Identify which cell holds the provided text, then report its [x, y] central coordinate. 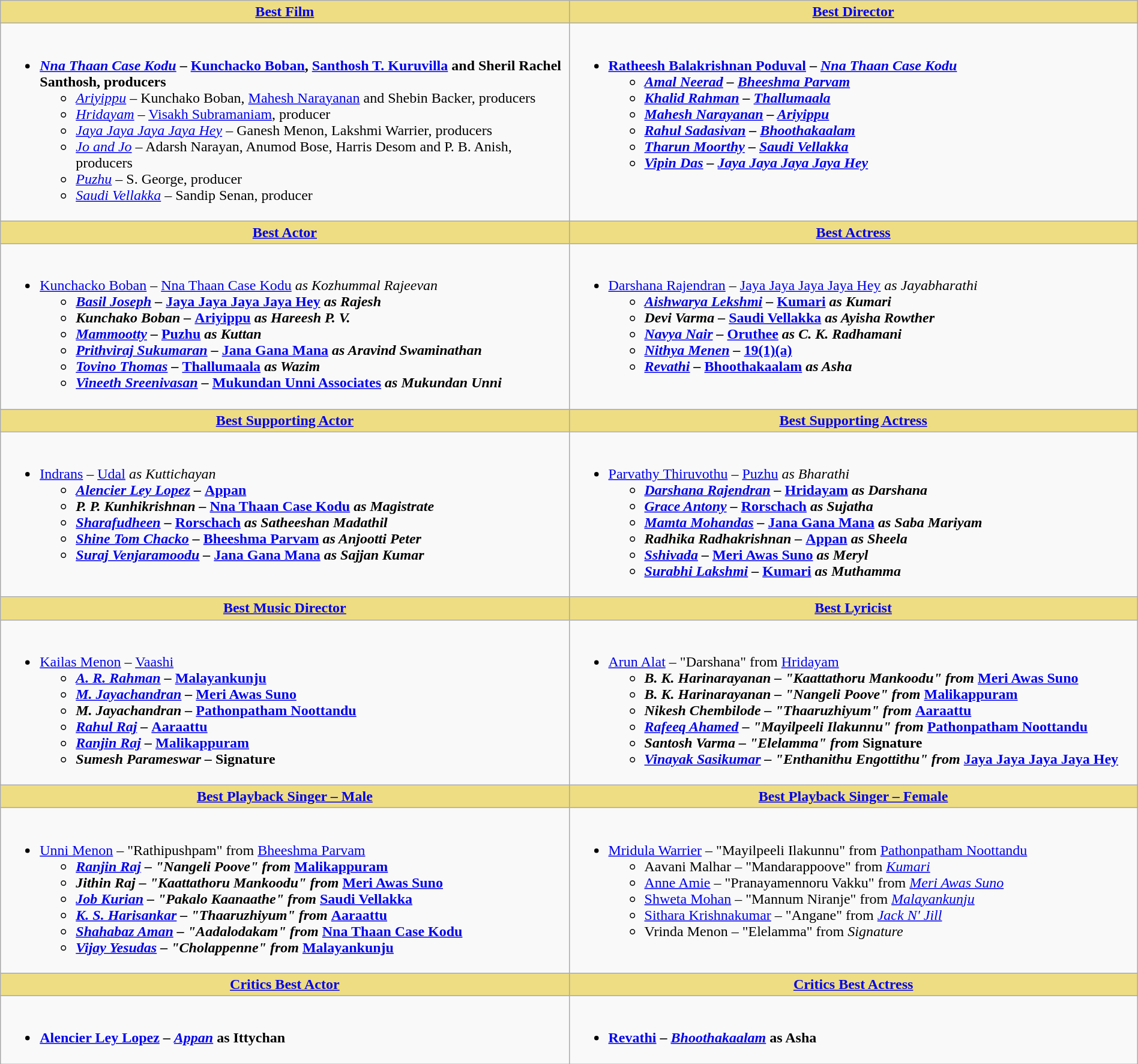
Best Playback Singer – Male [284, 796]
Critics Best Actor [284, 984]
Best Music Director [284, 608]
Best Lyricist [854, 608]
Best Director [854, 12]
Best Actor [284, 232]
Best Supporting Actress [854, 420]
Best Playback Singer – Female [854, 796]
Best Supporting Actor [284, 420]
Critics Best Actress [854, 984]
Alencier Ley Lopez – Appan as Ittychan [284, 1029]
Best Actress [854, 232]
Best Film [284, 12]
Revathi – Bhoothakaalam as Asha [854, 1029]
